Find where the given text appears and provide that cell's center as [x, y] coordinate. 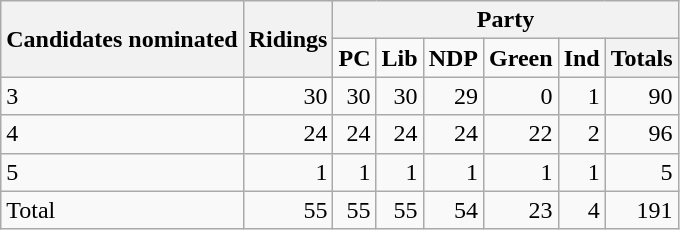
Total [122, 210]
Party [506, 20]
54 [453, 210]
22 [520, 134]
90 [642, 96]
Candidates nominated [122, 39]
Ridings [288, 39]
PC [354, 58]
29 [453, 96]
NDP [453, 58]
Totals [642, 58]
Ind [582, 58]
Green [520, 58]
0 [520, 96]
Lib [400, 58]
2 [582, 134]
3 [122, 96]
191 [642, 210]
23 [520, 210]
96 [642, 134]
